Scan for the cell matching the given text and deliver its [X, Y] coordinate at center. 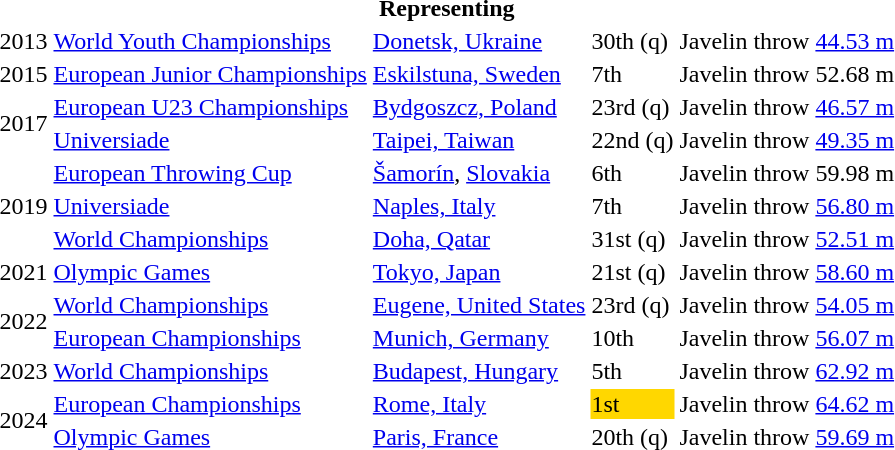
European U23 Championships [210, 107]
World Youth Championships [210, 41]
Bydgoszcz, Poland [479, 107]
21st (q) [632, 272]
Budapest, Hungary [479, 371]
1st [632, 404]
5th [632, 371]
Rome, Italy [479, 404]
European Throwing Cup [210, 173]
Naples, Italy [479, 206]
Eugene, United States [479, 305]
Donetsk, Ukraine [479, 41]
Šamorín, Slovakia [479, 173]
10th [632, 338]
Munich, Germany [479, 338]
30th (q) [632, 41]
Tokyo, Japan [479, 272]
European Junior Championships [210, 74]
Taipei, Taiwan [479, 140]
Olympic Games [210, 272]
22nd (q) [632, 140]
Eskilstuna, Sweden [479, 74]
6th [632, 173]
Doha, Qatar [479, 239]
31st (q) [632, 239]
